Scan for the cell matching the given text and deliver its (x, y) coordinate at center. 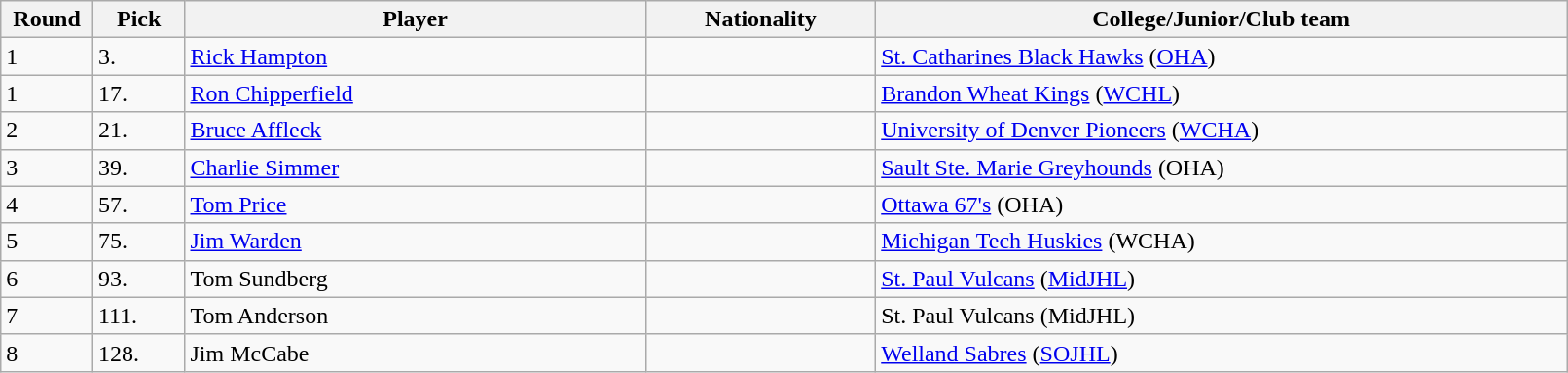
75. (138, 242)
Pick (138, 19)
Jim McCabe (415, 353)
Rick Hampton (415, 56)
Tom Price (415, 205)
Bruce Affleck (415, 131)
University of Denver Pioneers (WCHA) (1222, 131)
Nationality (761, 19)
Jim Warden (415, 242)
Tom Anderson (415, 316)
6 (47, 279)
Charlie Simmer (415, 168)
57. (138, 205)
8 (47, 353)
Welland Sabres (SOJHL) (1222, 353)
2 (47, 131)
Round (47, 19)
Player (415, 19)
111. (138, 316)
3. (138, 56)
Ottawa 67's (OHA) (1222, 205)
128. (138, 353)
Ron Chipperfield (415, 93)
St. Catharines Black Hawks (OHA) (1222, 56)
17. (138, 93)
College/Junior/Club team (1222, 19)
Tom Sundberg (415, 279)
Brandon Wheat Kings (WCHL) (1222, 93)
21. (138, 131)
7 (47, 316)
Michigan Tech Huskies (WCHA) (1222, 242)
Sault Ste. Marie Greyhounds (OHA) (1222, 168)
4 (47, 205)
39. (138, 168)
93. (138, 279)
5 (47, 242)
3 (47, 168)
